Identify which cell holds the provided text, then report its [x, y] central coordinate. 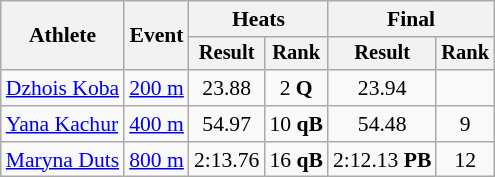
10 qB [296, 124]
23.94 [382, 88]
Event [156, 36]
9 [465, 124]
54.48 [382, 124]
Heats [258, 19]
Athlete [62, 36]
Dzhois Koba [62, 88]
Yana Kachur [62, 124]
400 m [156, 124]
Final [411, 19]
200 m [156, 88]
23.88 [226, 88]
2 Q [296, 88]
54.97 [226, 124]
